Capture the cell that displays the provided text and extract its [x, y] central coordinate. 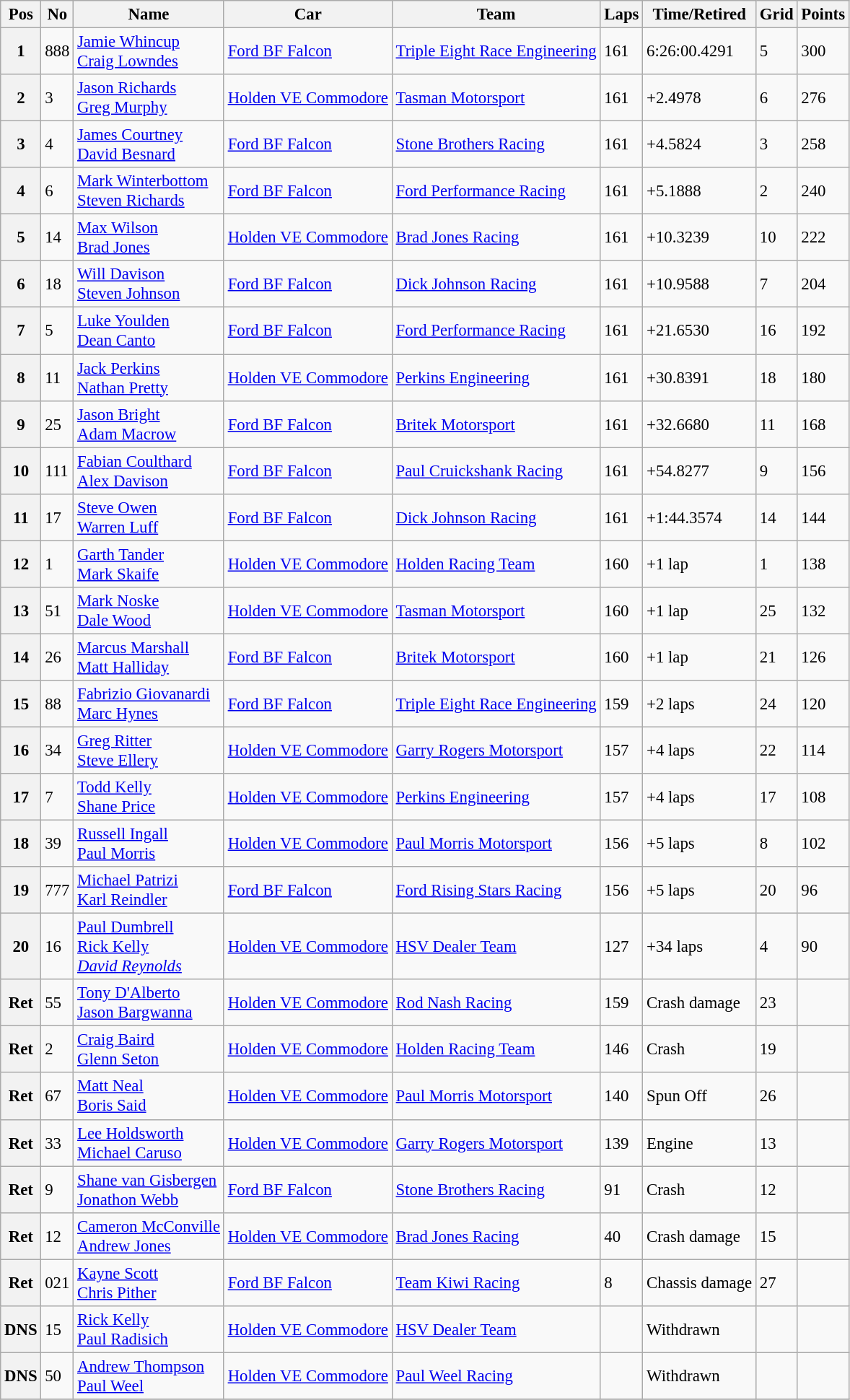
888 [58, 52]
Grid [776, 14]
34 [58, 751]
Shane van Gisbergen Jonathon Webb [149, 1189]
192 [823, 331]
Lee Holdsworth Michael Caruso [149, 1143]
Car [307, 14]
Steve Owen Warren Luff [149, 517]
120 [823, 704]
Laps [622, 14]
22 [776, 751]
Matt Neal Boris Said [149, 1097]
Rick Kelly Paul Radisich [149, 1329]
168 [823, 424]
Russell Ingall Paul Morris [149, 844]
+10.9588 [700, 284]
139 [622, 1143]
+10.3239 [700, 238]
138 [823, 564]
Kayne Scott Chris Pither [149, 1283]
111 [58, 471]
Michael Patrizi Karl Reindler [149, 891]
240 [823, 191]
Fabian Coulthard Alex Davison [149, 471]
Engine [700, 1143]
+30.8391 [700, 378]
51 [58, 611]
300 [823, 52]
Rod Nash Racing [496, 1003]
127 [622, 947]
67 [58, 1097]
+4.5824 [700, 144]
Jack Perkins Nathan Pretty [149, 378]
Andrew Thompson Paul Weel [149, 1375]
50 [58, 1375]
144 [823, 517]
+21.6530 [700, 331]
24 [776, 704]
Marcus Marshall Matt Halliday [149, 657]
21 [776, 657]
777 [58, 891]
Jamie Whincup Craig Lowndes [149, 52]
+34 laps [700, 947]
40 [622, 1235]
Luke Youlden Dean Canto [149, 331]
Greg Ritter Steve Ellery [149, 751]
222 [823, 238]
126 [823, 657]
Pos [21, 14]
96 [823, 891]
Team Kiwi Racing [496, 1283]
+32.6680 [700, 424]
Max Wilson Brad Jones [149, 238]
88 [58, 704]
Spun Off [700, 1097]
+2 laps [700, 704]
+5.1888 [700, 191]
258 [823, 144]
Fabrizio Giovanardi Marc Hynes [149, 704]
108 [823, 797]
Time/Retired [700, 14]
+54.8277 [700, 471]
102 [823, 844]
+2.4978 [700, 98]
23 [776, 1003]
+1:44.3574 [700, 517]
Todd Kelly Shane Price [149, 797]
33 [58, 1143]
Team [496, 14]
114 [823, 751]
140 [622, 1097]
Ford Rising Stars Racing [496, 891]
Craig Baird Glenn Seton [149, 1049]
No [58, 14]
Chassis damage [700, 1283]
146 [622, 1049]
Jason Bright Adam Macrow [149, 424]
55 [58, 1003]
Cameron McConville Andrew Jones [149, 1235]
204 [823, 284]
Garth Tander Mark Skaife [149, 564]
39 [58, 844]
Paul Weel Racing [496, 1375]
Mark Noske Dale Wood [149, 611]
Name [149, 14]
Paul Cruickshank Racing [496, 471]
Will Davison Steven Johnson [149, 284]
91 [622, 1189]
James Courtney David Besnard [149, 144]
6:26:00.4291 [700, 52]
180 [823, 378]
Paul Dumbrell Rick Kelly David Reynolds [149, 947]
Points [823, 14]
27 [776, 1283]
Tony D'Alberto Jason Bargwanna [149, 1003]
276 [823, 98]
021 [58, 1283]
90 [823, 947]
Mark Winterbottom Steven Richards [149, 191]
132 [823, 611]
Jason Richards Greg Murphy [149, 98]
